Pinpoint the cell where the given text exists, returning its [X, Y] midpoint coordinate. 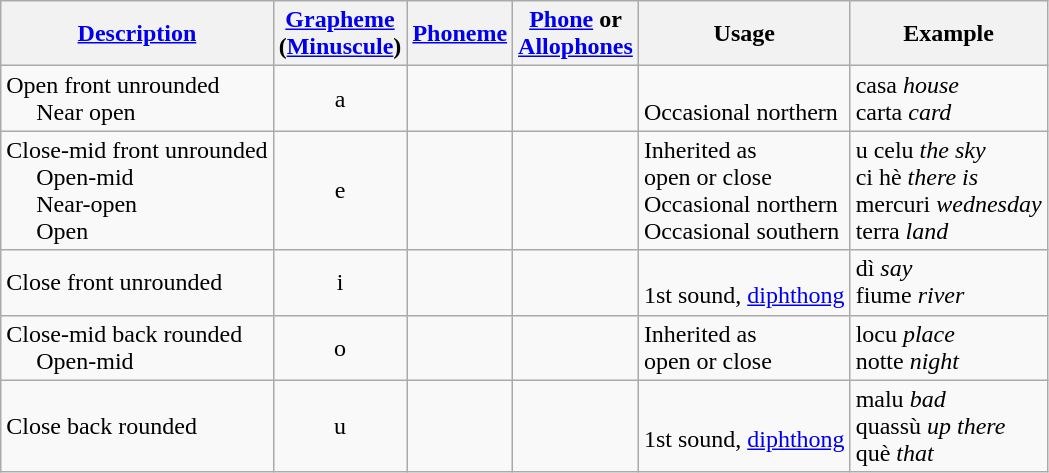
Close front unrounded [137, 282]
Grapheme(Minuscule) [340, 34]
casa housecarta card [948, 98]
e [340, 190]
Inherited asopen or close [744, 348]
dì sayfiume river [948, 282]
Description [137, 34]
o [340, 348]
locu placenotte night [948, 348]
Close-mid front unrounded Open-mid Near-open Open [137, 190]
Usage [744, 34]
malu badquassù up therequè that [948, 426]
Phoneme [460, 34]
Close-mid back rounded Open-mid [137, 348]
u [340, 426]
Occasional northern [744, 98]
Open front unrounded Near open [137, 98]
u celu the skyci hè there ismercuri wednesdayterra land [948, 190]
i [340, 282]
Close back rounded [137, 426]
a [340, 98]
Inherited asopen or closeOccasional northernOccasional southern [744, 190]
Example [948, 34]
Phone orAllophones [576, 34]
